Extract the [X, Y] coordinate from the center of the cell holding the provided text.  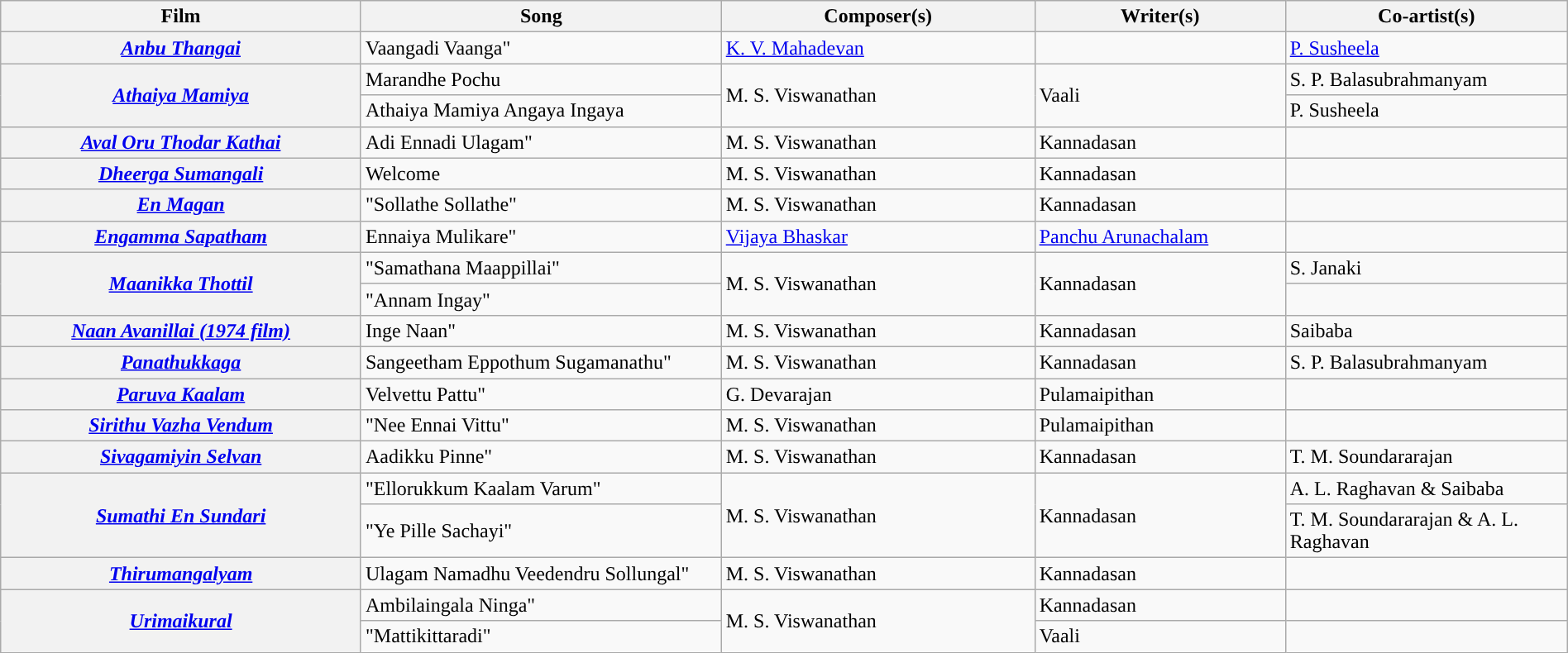
Athaiya Mamiya [181, 95]
Vijaya Bhaskar [878, 236]
"Ellorukkum Kaalam Varum" [541, 489]
"Mattikittaradi" [541, 636]
Vaangadi Vaanga" [541, 48]
Engamma Sapatham [181, 236]
Adi Ennadi Ulagam" [541, 142]
Writer(s) [1159, 17]
"Annam Ingay" [541, 299]
G. Devarajan [878, 394]
Song [541, 17]
S. Janaki [1426, 268]
"Sollathe Sollathe" [541, 205]
Panathukkaga [181, 362]
Sirithu Vazha Vendum [181, 426]
Co-artist(s) [1426, 17]
Dheerga Sumangali [181, 174]
"Ye Pille Sachayi" [541, 531]
Ennaiya Mulikare" [541, 236]
Saibaba [1426, 331]
A. L. Raghavan & Saibaba [1426, 489]
"Nee Ennai Vittu" [541, 426]
Sumathi En Sundari [181, 516]
Inge Naan" [541, 331]
Ambilaingala Ninga" [541, 605]
En Magan [181, 205]
Marandhe Pochu [541, 79]
Sivagamiyin Selvan [181, 457]
Ulagam Namadhu Veedendru Sollungal" [541, 574]
T. M. Soundararajan & A. L. Raghavan [1426, 531]
Paruva Kaalam [181, 394]
Aadikku Pinne" [541, 457]
Aval Oru Thodar Kathai [181, 142]
Film [181, 17]
Panchu Arunachalam [1159, 236]
Urimaikural [181, 621]
Naan Avanillai (1974 film) [181, 331]
Athaiya Mamiya Angaya Ingaya [541, 111]
Maanikka Thottil [181, 284]
Composer(s) [878, 17]
Velvettu Pattu" [541, 394]
Thirumangalyam [181, 574]
Welcome [541, 174]
"Samathana Maappillai" [541, 268]
Sangeetham Eppothum Sugamanathu" [541, 362]
Anbu Thangai [181, 48]
K. V. Mahadevan [878, 48]
T. M. Soundararajan [1426, 457]
